Extract the (X, Y) coordinate from the center of the cell holding the provided text.  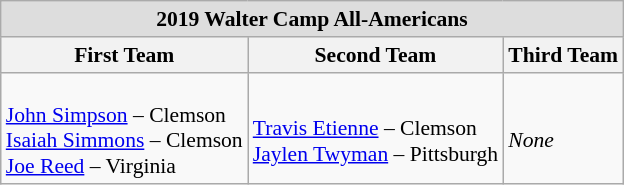
Second Team (376, 55)
None (563, 128)
First Team (124, 55)
John Simpson – Clemson Isaiah Simmons – Clemson Joe Reed – Virginia (124, 128)
Travis Etienne – Clemson Jaylen Twyman – Pittsburgh (376, 128)
2019 Walter Camp All-Americans (312, 19)
Third Team (563, 55)
